Identify which cell holds the provided text, then report its (x, y) central coordinate. 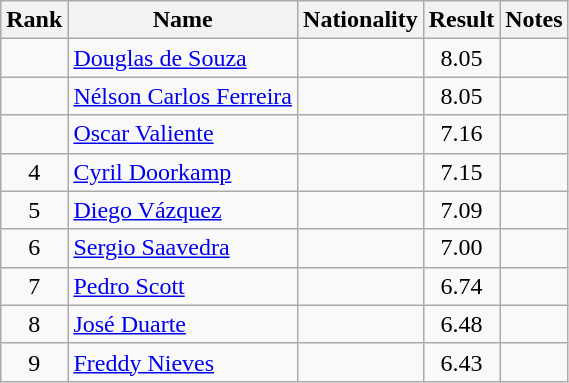
Cyril Doorkamp (183, 172)
7.09 (461, 210)
Oscar Valiente (183, 134)
7 (34, 286)
7.16 (461, 134)
6 (34, 248)
5 (34, 210)
Result (461, 20)
6.48 (461, 324)
Notes (534, 20)
Nélson Carlos Ferreira (183, 96)
6.43 (461, 362)
Rank (34, 20)
Pedro Scott (183, 286)
José Duarte (183, 324)
Sergio Saavedra (183, 248)
6.74 (461, 286)
Freddy Nieves (183, 362)
8 (34, 324)
Name (183, 20)
Diego Vázquez (183, 210)
Nationality (361, 20)
4 (34, 172)
7.00 (461, 248)
Douglas de Souza (183, 58)
9 (34, 362)
7.15 (461, 172)
